Scan for the cell matching the given text and deliver its (X, Y) coordinate at center. 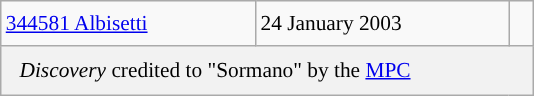
344581 Albisetti (128, 24)
Discovery credited to "Sormano" by the MPC (267, 70)
24 January 2003 (382, 24)
